Find where the given text appears and provide that cell's center as (X, Y) coordinate. 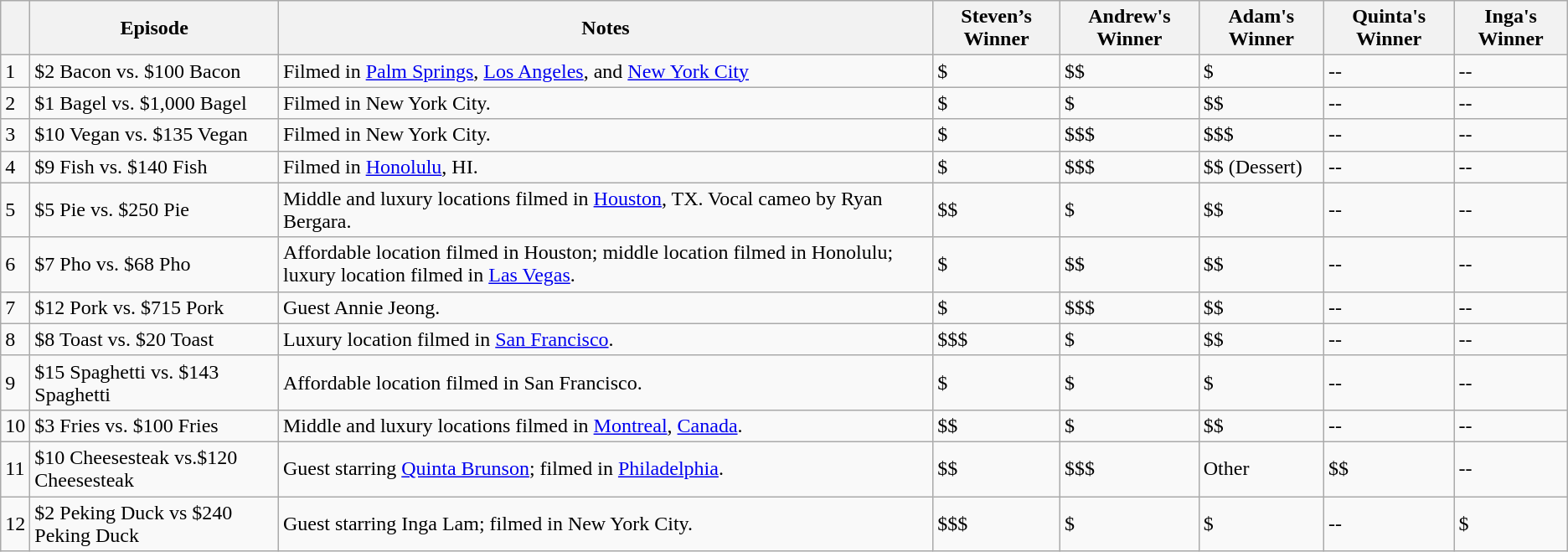
Middle and luxury locations filmed in Houston, TX. Vocal cameo by Ryan Bergara. (605, 209)
$9 Fish vs. $140 Fish (154, 167)
Middle and luxury locations filmed in Montreal, Canada. (605, 426)
1 (15, 71)
7 (15, 307)
Other (1261, 469)
$5 Pie vs. $250 Pie (154, 209)
Filmed in Honolulu, HI. (605, 167)
Steven’s Winner (997, 28)
Adam's Winner (1261, 28)
Filmed in Palm Springs, Los Angeles, and New York City (605, 71)
Affordable location filmed in Houston; middle location filmed in Honolulu; luxury location filmed in Las Vegas. (605, 265)
Quinta's Winner (1389, 28)
Inga's Winner (1511, 28)
6 (15, 265)
8 (15, 339)
Guest Annie Jeong. (605, 307)
Notes (605, 28)
12 (15, 523)
$3 Fries vs. $100 Fries (154, 426)
Luxury location filmed in San Francisco. (605, 339)
$12 Pork vs. $715 Pork (154, 307)
$7 Pho vs. $68 Pho (154, 265)
$2 Peking Duck vs $240 Peking Duck (154, 523)
$$ (Dessert) (1261, 167)
$1 Bagel vs. $1,000 Bagel (154, 103)
5 (15, 209)
Guest starring Inga Lam; filmed in New York City. (605, 523)
Affordable location filmed in San Francisco. (605, 382)
3 (15, 135)
Episode (154, 28)
Andrew's Winner (1130, 28)
11 (15, 469)
2 (15, 103)
10 (15, 426)
9 (15, 382)
$10 Cheesesteak vs.$120 Cheesesteak (154, 469)
$10 Vegan vs. $135 Vegan (154, 135)
$8 Toast vs. $20 Toast (154, 339)
4 (15, 167)
Guest starring Quinta Brunson; filmed in Philadelphia. (605, 469)
$15 Spaghetti vs. $143 Spaghetti (154, 382)
$2 Bacon vs. $100 Bacon (154, 71)
